Extract the [x, y] coordinate from the center of the cell holding the provided text.  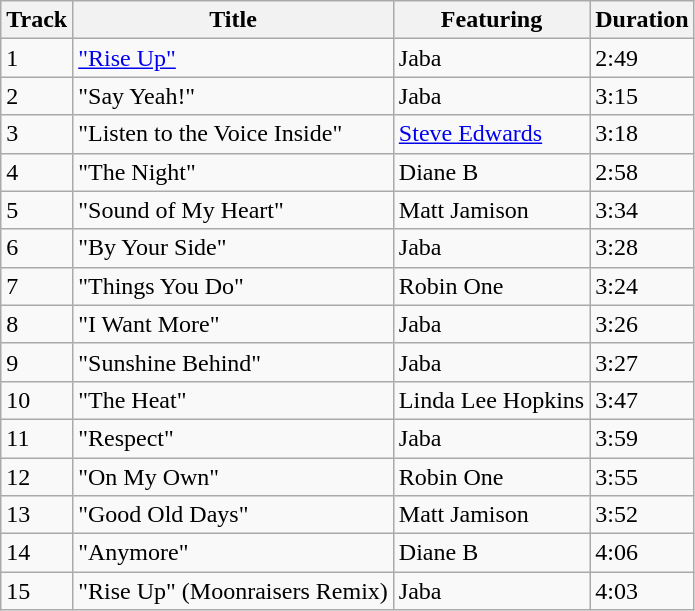
11 [37, 438]
4:03 [642, 591]
"Listen to the Voice Inside" [234, 134]
"I Want More" [234, 324]
4 [37, 172]
"Good Old Days" [234, 515]
Steve Edwards [491, 134]
12 [37, 477]
2:58 [642, 172]
"On My Own" [234, 477]
4:06 [642, 553]
Title [234, 20]
3:28 [642, 248]
13 [37, 515]
1 [37, 58]
"Rise Up" (Moonraisers Remix) [234, 591]
"Say Yeah!" [234, 96]
9 [37, 362]
10 [37, 400]
Linda Lee Hopkins [491, 400]
"The Night" [234, 172]
3:15 [642, 96]
3:59 [642, 438]
"Sunshine Behind" [234, 362]
Featuring [491, 20]
3:52 [642, 515]
7 [37, 286]
6 [37, 248]
8 [37, 324]
14 [37, 553]
15 [37, 591]
3:26 [642, 324]
"Sound of My Heart" [234, 210]
5 [37, 210]
3:27 [642, 362]
"By Your Side" [234, 248]
3:34 [642, 210]
3:55 [642, 477]
"Rise Up" [234, 58]
"Things You Do" [234, 286]
"The Heat" [234, 400]
3:47 [642, 400]
3 [37, 134]
2:49 [642, 58]
"Anymore" [234, 553]
"Respect" [234, 438]
Track [37, 20]
2 [37, 96]
3:24 [642, 286]
Duration [642, 20]
3:18 [642, 134]
